For the text-containing cell, return its midpoint in (X, Y) coordinate format. 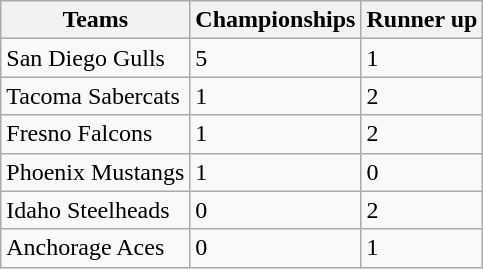
San Diego Gulls (96, 58)
Runner up (422, 20)
Idaho Steelheads (96, 210)
Anchorage Aces (96, 248)
Tacoma Sabercats (96, 96)
5 (276, 58)
Teams (96, 20)
Championships (276, 20)
Phoenix Mustangs (96, 172)
Fresno Falcons (96, 134)
